Provide the [X, Y] coordinate of the cell's center where the given text is located.  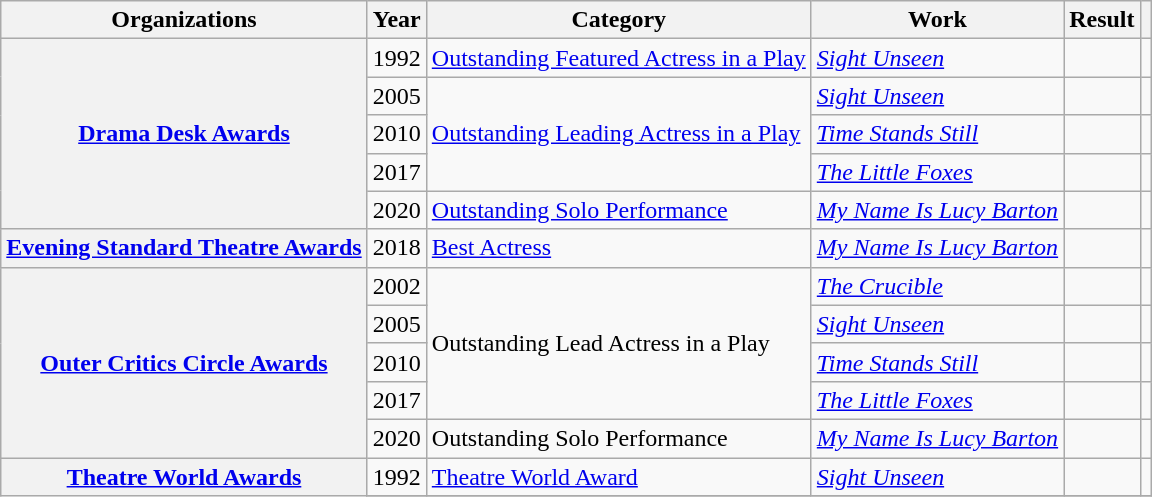
Evening Standard Theatre Awards [184, 248]
The Crucible [937, 286]
Drama Desk Awards [184, 134]
Theatre World Award [618, 477]
Outstanding Leading Actress in a Play [618, 134]
2002 [396, 286]
Outer Critics Circle Awards [184, 362]
Year [396, 20]
Organizations [184, 20]
Result [1102, 20]
2018 [396, 248]
Outstanding Lead Actress in a Play [618, 343]
Best Actress [618, 248]
Outstanding Featured Actress in a Play [618, 58]
Theatre World Awards [184, 477]
Category [618, 20]
Work [937, 20]
